For the text-containing cell, return its midpoint in [x, y] coordinate format. 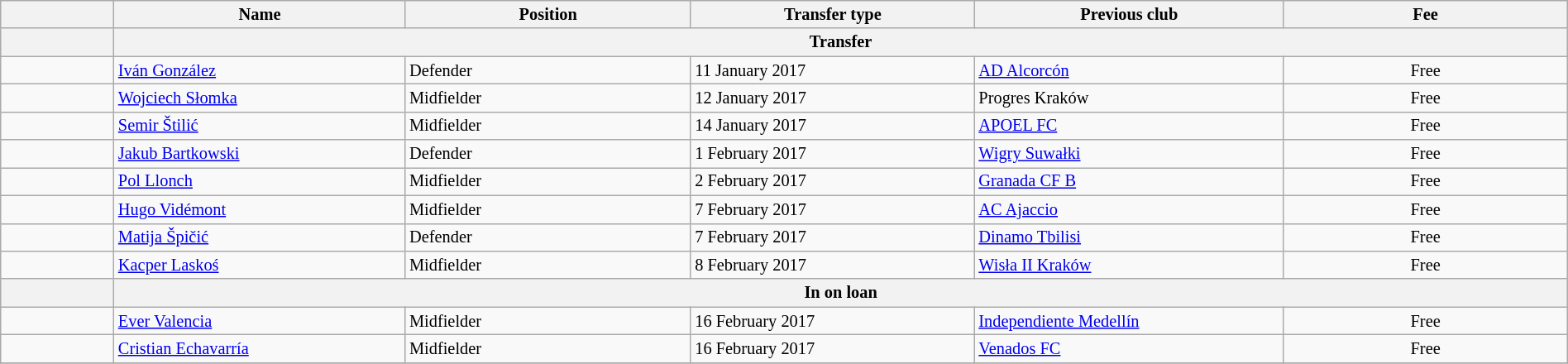
Independiente Medellín [1129, 321]
11 January 2017 [832, 70]
AC Ajaccio [1129, 209]
2 February 2017 [832, 181]
Progres Kraków [1129, 98]
14 January 2017 [832, 126]
Cristian Echavarría [260, 348]
Wigry Suwałki [1129, 154]
Hugo Vidémont [260, 209]
Venados FC [1129, 348]
Name [260, 14]
12 January 2017 [832, 98]
AD Alcorcón [1129, 70]
Transfer type [832, 14]
Semir Štilić [260, 126]
Kacper Laskoś [260, 265]
Dinamo Tbilisi [1129, 237]
Pol Llonch [260, 181]
Wisła II Kraków [1129, 265]
8 February 2017 [832, 265]
Granada CF B [1129, 181]
1 February 2017 [832, 154]
Jakub Bartkowski [260, 154]
Ever Valencia [260, 321]
Matija Špičić [260, 237]
Wojciech Słomka [260, 98]
Transfer [840, 42]
Fee [1426, 14]
Previous club [1129, 14]
Position [547, 14]
In on loan [840, 293]
Iván González [260, 70]
APOEL FC [1129, 126]
